Determine the (X, Y) coordinate at the center of the cell enclosing the given text.  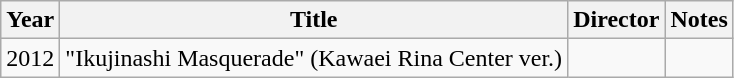
Director (616, 20)
Title (314, 20)
2012 (30, 58)
"Ikujinashi Masquerade" (Kawaei Rina Center ver.) (314, 58)
Year (30, 20)
Notes (699, 20)
